Pinpoint the cell where the given text exists, returning its (X, Y) midpoint coordinate. 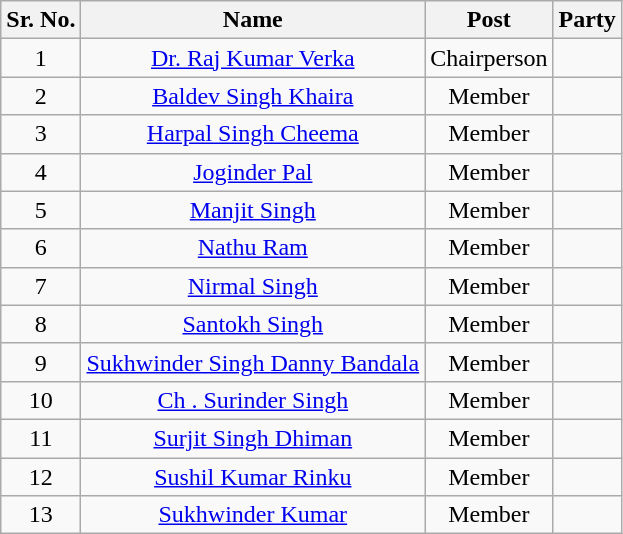
7 (41, 286)
8 (41, 324)
Sukhwinder Singh Danny Bandala (253, 362)
2 (41, 96)
Joginder Pal (253, 172)
Name (253, 20)
Surjit Singh Dhiman (253, 438)
11 (41, 438)
Post (489, 20)
Chairperson (489, 58)
Baldev Singh Khaira (253, 96)
Sr. No. (41, 20)
Dr. Raj Kumar Verka (253, 58)
Harpal Singh Cheema (253, 134)
Nirmal Singh (253, 286)
12 (41, 477)
Manjit Singh (253, 210)
9 (41, 362)
6 (41, 248)
5 (41, 210)
Santokh Singh (253, 324)
Nathu Ram (253, 248)
1 (41, 58)
Ch . Surinder Singh (253, 400)
Sukhwinder Kumar (253, 515)
3 (41, 134)
Sushil Kumar Rinku (253, 477)
4 (41, 172)
13 (41, 515)
10 (41, 400)
Party (587, 20)
